Return (X, Y) of the center of cell containing provided text 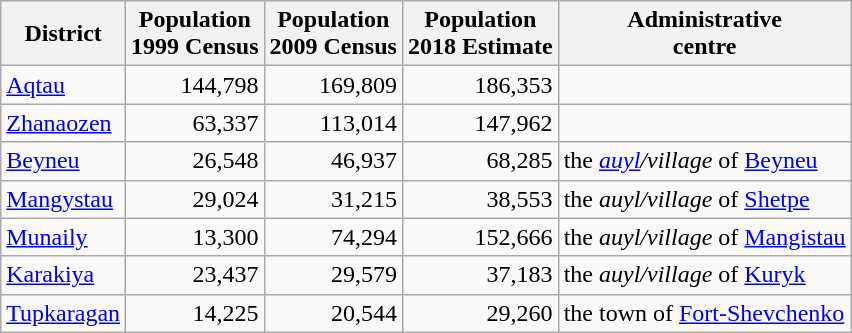
29,024 (195, 199)
Population 2018 Estimate (480, 34)
37,183 (480, 275)
63,337 (195, 123)
Aqtau (64, 85)
186,353 (480, 85)
144,798 (195, 85)
the auyl/village of Kuryk (704, 275)
23,437 (195, 275)
152,666 (480, 237)
38,553 (480, 199)
74,294 (333, 237)
20,544 (333, 313)
Karakiya (64, 275)
13,300 (195, 237)
169,809 (333, 85)
29,579 (333, 275)
31,215 (333, 199)
Beyneu (64, 161)
the auyl/village of Beyneu (704, 161)
147,962 (480, 123)
Mangystau (64, 199)
Munaily (64, 237)
Population 1999 Census (195, 34)
Zhanaozen (64, 123)
Administrative centre (704, 34)
the auyl/village of Shetpe (704, 199)
29,260 (480, 313)
14,225 (195, 313)
113,014 (333, 123)
the auyl/village of Mangistau (704, 237)
District (64, 34)
26,548 (195, 161)
46,937 (333, 161)
Population 2009 Census (333, 34)
the town of Fort-Shevchenko (704, 313)
68,285 (480, 161)
Tupkaragan (64, 313)
